Extract the [x, y] coordinate from the center of the cell holding the provided text.  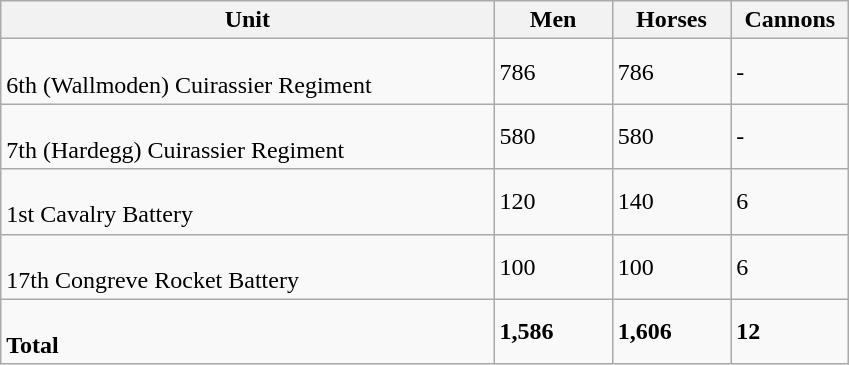
12 [790, 332]
1,586 [553, 332]
Total [248, 332]
120 [553, 202]
1st Cavalry Battery [248, 202]
17th Congreve Rocket Battery [248, 266]
6th (Wallmoden) Cuirassier Regiment [248, 72]
1,606 [671, 332]
Men [553, 20]
140 [671, 202]
7th (Hardegg) Cuirassier Regiment [248, 136]
Cannons [790, 20]
Unit [248, 20]
Horses [671, 20]
